Capture the cell that displays the provided text and extract its [X, Y] central coordinate. 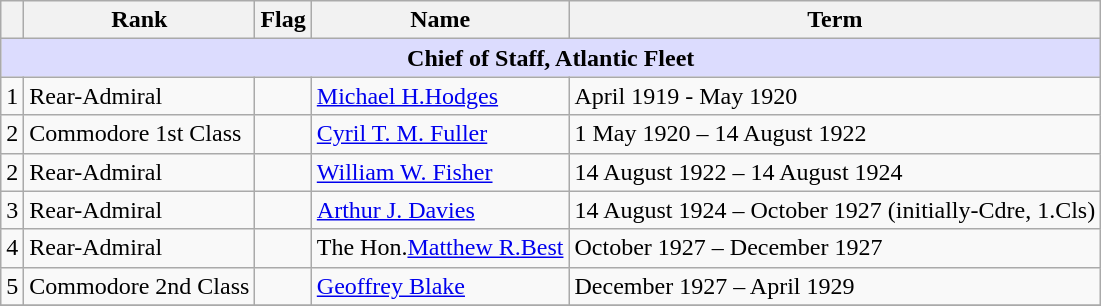
April 1919 - May 1920 [835, 96]
Commodore 1st Class [140, 134]
5 [12, 286]
Rank [140, 20]
Commodore 2nd Class [140, 286]
14 August 1924 – October 1927 (initially-Cdre, 1.Cls) [835, 210]
Michael H.Hodges [440, 96]
The Hon.Matthew R.Best [440, 248]
Geoffrey Blake [440, 286]
4 [12, 248]
3 [12, 210]
Cyril T. M. Fuller [440, 134]
Flag [283, 20]
Arthur J. Davies [440, 210]
William W. Fisher [440, 172]
Name [440, 20]
1 [12, 96]
1 May 1920 – 14 August 1922 [835, 134]
December 1927 – April 1929 [835, 286]
14 August 1922 – 14 August 1924 [835, 172]
Chief of Staff, Atlantic Fleet [551, 58]
October 1927 – December 1927 [835, 248]
Term [835, 20]
